For the text-containing cell, return its midpoint in [x, y] coordinate format. 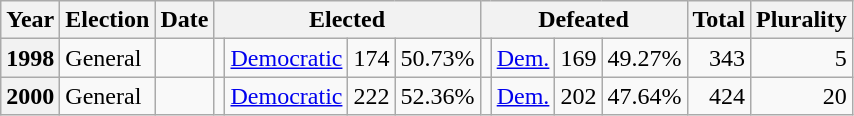
174 [372, 58]
50.73% [438, 58]
343 [719, 58]
2000 [30, 96]
Year [30, 20]
Defeated [584, 20]
424 [719, 96]
Elected [347, 20]
Election [108, 20]
5 [802, 58]
52.36% [438, 96]
20 [802, 96]
Total [719, 20]
49.27% [644, 58]
47.64% [644, 96]
169 [578, 58]
1998 [30, 58]
Plurality [802, 20]
Date [184, 20]
222 [372, 96]
202 [578, 96]
